Extract the [X, Y] coordinate from the center of the cell holding the provided text.  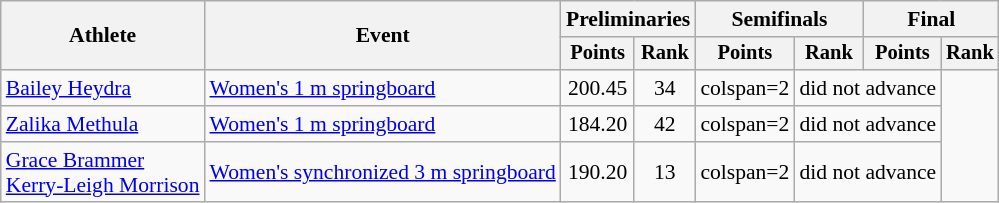
Athlete [103, 36]
Women's synchronized 3 m springboard [383, 172]
184.20 [598, 124]
Grace BrammerKerry-Leigh Morrison [103, 172]
Bailey Heydra [103, 88]
200.45 [598, 88]
Preliminaries [628, 19]
Event [383, 36]
190.20 [598, 172]
Zalika Methula [103, 124]
Semifinals [779, 19]
34 [664, 88]
13 [664, 172]
42 [664, 124]
Final [932, 19]
